Locate the cell with the specified text and output its [X, Y] center coordinate. 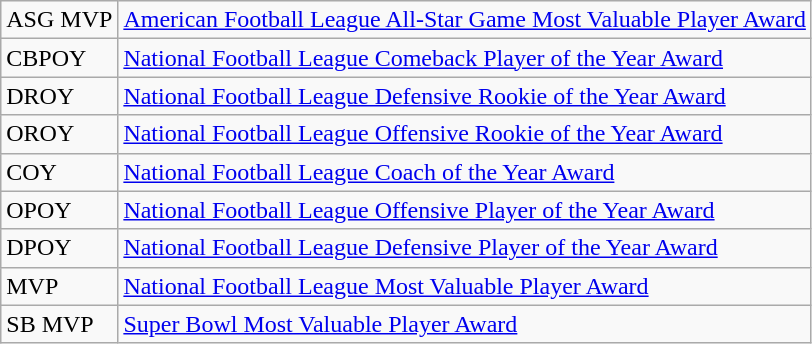
National Football League Defensive Player of the Year Award [465, 248]
National Football League Offensive Rookie of the Year Award [465, 134]
National Football League Comeback Player of the Year Award [465, 58]
COY [60, 172]
SB MVP [60, 324]
American Football League All-Star Game Most Valuable Player Award [465, 20]
OPOY [60, 210]
National Football League Coach of the Year Award [465, 172]
National Football League Offensive Player of the Year Award [465, 210]
OROY [60, 134]
DROY [60, 96]
MVP [60, 286]
DPOY [60, 248]
Super Bowl Most Valuable Player Award [465, 324]
CBPOY [60, 58]
ASG MVP [60, 20]
National Football League Most Valuable Player Award [465, 286]
National Football League Defensive Rookie of the Year Award [465, 96]
